Capture the cell that displays the provided text and extract its [x, y] central coordinate. 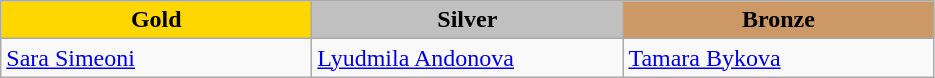
Silver [468, 20]
Tamara Bykova [778, 58]
Sara Simeoni [156, 58]
Bronze [778, 20]
Gold [156, 20]
Lyudmila Andonova [468, 58]
